Detect which cell encompasses the target text, then output its [x, y] center coordinate. 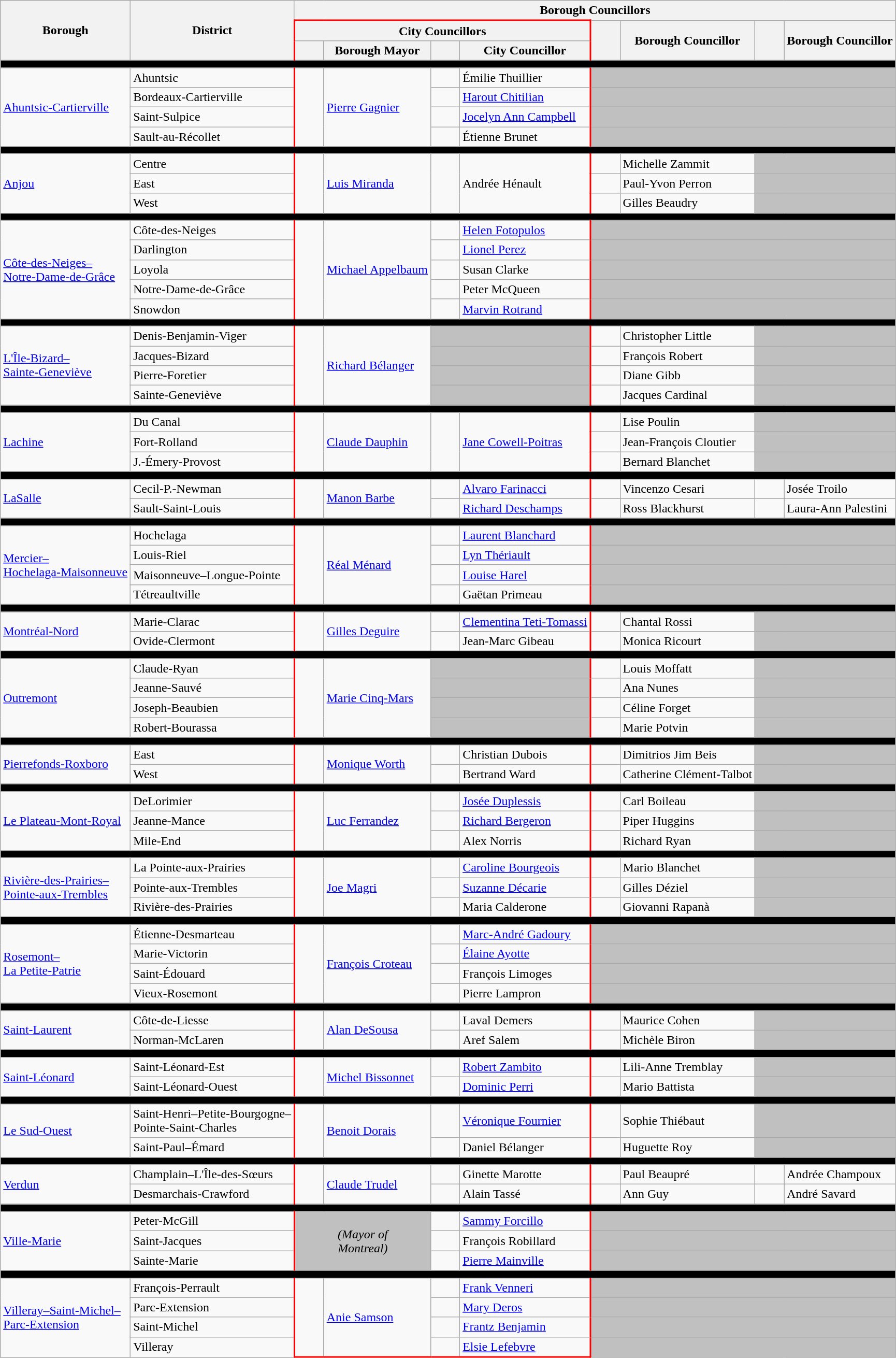
Loyola [212, 269]
Dominic Perri [525, 1087]
Christopher Little [688, 336]
François Limoges [525, 974]
Norman-McLaren [212, 1040]
Michael Appelbaum [377, 269]
Desmarchais-Crawford [212, 1194]
Jeanne-Mance [212, 821]
Mary Deros [525, 1307]
Andrée Hénault [525, 183]
Lyn Thériault [525, 555]
Daniel Bélanger [525, 1147]
Giovanni Rapanà [688, 907]
Claude Dauphin [377, 442]
Diane Gibb [688, 376]
Alain Tassé [525, 1194]
Étienne-Desmarteau [212, 934]
Ahuntsic-Cartierville [65, 107]
Richard Bélanger [377, 365]
Fort-Rolland [212, 442]
Lise Poulin [688, 422]
Étienne Brunet [525, 137]
Saint-Henri–Petite-Bourgogne–Pointe-Saint-Charles [212, 1120]
Saint-Édouard [212, 974]
Louis-Riel [212, 555]
Richard Bergeron [525, 821]
City Councillors [442, 31]
Susan Clarke [525, 269]
Élaine Ayotte [525, 954]
Sault-Saint-Louis [212, 508]
Vieux-Rosemont [212, 993]
DeLorimier [212, 801]
Sophie Thiébaut [688, 1120]
Jane Cowell-Poitras [525, 442]
Ville-Marie [65, 1241]
Catherine Clément-Talbot [688, 774]
Gilles Beaudry [688, 203]
Maisonneuve–Longue-Pointe [212, 575]
Vincenzo Cesari [688, 489]
(Mayor ofMontreal) [363, 1241]
Peter McQueen [525, 289]
Gilles Déziel [688, 888]
Marvin Rotrand [525, 309]
Luc Ferrandez [377, 821]
Lili-Anne Tremblay [688, 1067]
Helen Fotopulos [525, 230]
Saint-Jacques [212, 1241]
Manon Barbe [377, 498]
Michelle Zammit [688, 164]
Jean-François Cloutier [688, 442]
Ovide-Clermont [212, 641]
Frantz Benjamin [525, 1327]
Laurent Blanchard [525, 535]
Rivière-des-Prairies–Pointe-aux-Trembles [65, 887]
Snowdon [212, 309]
Christian Dubois [525, 754]
Richard Deschamps [525, 508]
Saint-Sulpice [212, 117]
Richard Ryan [688, 840]
Lachine [65, 442]
Mario Battista [688, 1087]
Pointe-aux-Trembles [212, 888]
Aref Salem [525, 1040]
Réal Ménard [377, 565]
Marc-André Gadoury [525, 934]
La Pointe-aux-Prairies [212, 867]
District [212, 31]
Borough Councillors [595, 10]
Saint-Paul–Émard [212, 1147]
Gilles Deguire [377, 631]
Andrée Champoux [840, 1175]
Borough [65, 31]
Anjou [65, 183]
Côte-des-Neiges–Notre-Dame-de-Grâce [65, 269]
Huguette Roy [688, 1147]
Verdun [65, 1184]
Maria Calderone [525, 907]
Benoit Dorais [377, 1131]
Carl Boileau [688, 801]
Louis Moffatt [688, 668]
Pierre Lampron [525, 993]
Sainte-Geneviève [212, 395]
Jeanne-Sauvé [212, 688]
Jean-Marc Gibeau [525, 641]
Villeray–Saint-Michel–Parc-Extension [65, 1317]
Chantal Rossi [688, 621]
Lionel Perez [525, 250]
LaSalle [65, 498]
Ana Nunes [688, 688]
François Robillard [525, 1241]
Mercier–Hochelaga-Maisonneuve [65, 565]
Marie Cinq-Mars [377, 698]
Centre [212, 164]
Hochelaga [212, 535]
Gaëtan Primeau [525, 594]
Darlington [212, 250]
Suzanne Décarie [525, 888]
Jacques Cardinal [688, 395]
Maurice Cohen [688, 1020]
Sammy Forcillo [525, 1221]
Luis Miranda [377, 183]
Champlain–L'Île-des-Sœurs [212, 1175]
Rivière-des-Prairies [212, 907]
Claude Trudel [377, 1184]
Saint-Léonard-Est [212, 1067]
André Savard [840, 1194]
Sault-au-Récollet [212, 137]
Jacques-Bizard [212, 356]
Bernard Blanchet [688, 462]
Caroline Bourgeois [525, 867]
Pierre-Foretier [212, 376]
Michèle Biron [688, 1040]
Pierrefonds-Roxboro [65, 764]
Saint-Léonard [65, 1077]
Monica Ricourt [688, 641]
Marie-Clarac [212, 621]
Bordeaux-Cartierville [212, 97]
Louise Harel [525, 575]
Harout Chitilian [525, 97]
Ahuntsic [212, 77]
Villeray [212, 1347]
Bertrand Ward [525, 774]
Joseph-Beaubien [212, 708]
Alan DeSousa [377, 1030]
Outremont [65, 698]
Le Sud-Ouest [65, 1131]
Laval Demers [525, 1020]
Michel Bissonnet [377, 1077]
J.-Émery-Provost [212, 462]
Pierre Mainville [525, 1261]
Claude-Ryan [212, 668]
Côte-des-Neiges [212, 230]
Notre-Dame-de-Grâce [212, 289]
Clementina Teti-Tomassi [525, 621]
Frank Venneri [525, 1288]
Josée Troilo [840, 489]
City Councillor [525, 50]
Ann Guy [688, 1194]
Du Canal [212, 422]
Saint-Michel [212, 1327]
Marie-Victorin [212, 954]
Rosemont–La Petite-Patrie [65, 964]
Denis-Benjamin-Viger [212, 336]
Robert-Bourassa [212, 727]
Joe Magri [377, 887]
Ginette Marotte [525, 1175]
Côte-de-Liesse [212, 1020]
Alvaro Farinacci [525, 489]
François Croteau [377, 964]
Paul Beaupré [688, 1175]
Saint-Léonard-Ouest [212, 1087]
Parc-Extension [212, 1307]
Alex Norris [525, 840]
Peter-McGill [212, 1221]
Véronique Fournier [525, 1120]
Piper Huggins [688, 821]
Mario Blanchet [688, 867]
Monique Worth [377, 764]
Josée Duplessis [525, 801]
François Robert [688, 356]
Elsie Lefebvre [525, 1347]
L'Île-Bizard–Sainte-Geneviève [65, 365]
Pierre Gagnier [377, 107]
Marie Potvin [688, 727]
Jocelyn Ann Campbell [525, 117]
Céline Forget [688, 708]
Le Plateau-Mont-Royal [65, 821]
Cecil-P.-Newman [212, 489]
Mile-End [212, 840]
Laura-Ann Palestini [840, 508]
Émilie Thuillier [525, 77]
Anie Samson [377, 1317]
Montréal-Nord [65, 631]
Ross Blackhurst [688, 508]
Tétreaultville [212, 594]
Borough Mayor [377, 50]
Dimitrios Jim Beis [688, 754]
Paul-Yvon Perron [688, 183]
Sainte-Marie [212, 1261]
François-Perrault [212, 1288]
Saint-Laurent [65, 1030]
Robert Zambito [525, 1067]
